Determine the (x, y) coordinate at the center of the cell enclosing the given text.  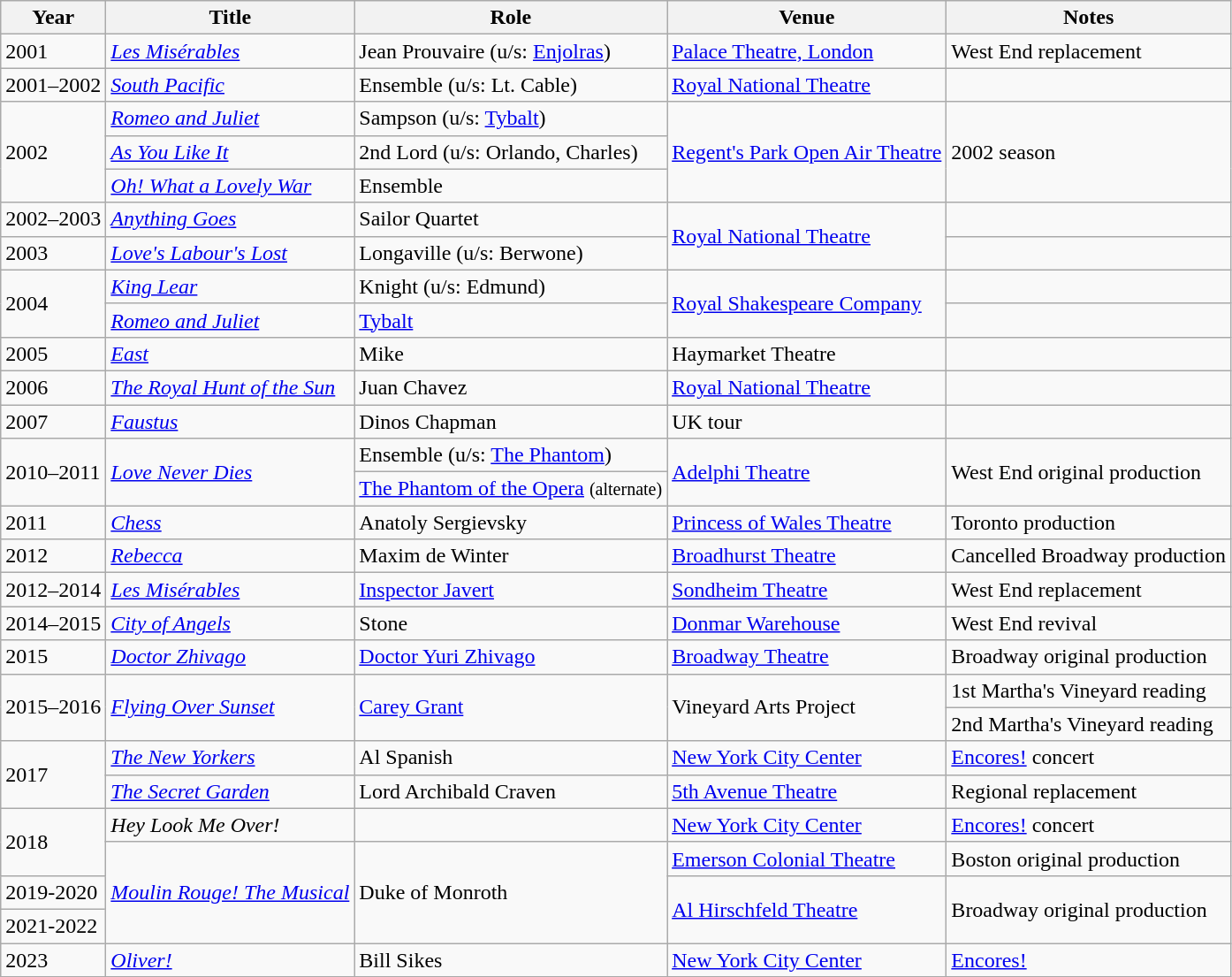
Ensemble (u/s: The Phantom) (511, 455)
Longaville (u/s: Berwone) (511, 253)
Ensemble (u/s: Lt. Cable) (511, 85)
2019-2020 (53, 892)
Rebecca (230, 556)
The Secret Garden (230, 791)
Venue (807, 18)
Boston original production (1089, 859)
Palace Theatre, London (807, 51)
Broadhurst Theatre (807, 556)
2005 (53, 354)
Broadway Theatre (807, 657)
As You Like It (230, 152)
Haymarket Theatre (807, 354)
Al Spanish (511, 758)
West End revival (1089, 623)
2nd Lord (u/s: Orlando, Charles) (511, 152)
East (230, 354)
Love's Labour's Lost (230, 253)
2011 (53, 523)
Jean Prouvaire (u/s: Enjolras) (511, 51)
2023 (53, 959)
Al Hirschfeld Theatre (807, 909)
2012 (53, 556)
Knight (u/s: Edmund) (511, 286)
2015–2016 (53, 707)
Lord Archibald Craven (511, 791)
5th Avenue Theatre (807, 791)
2003 (53, 253)
Carey Grant (511, 707)
The Phantom of the Opera (alternate) (511, 489)
2nd Martha's Vineyard reading (1089, 724)
Maxim de Winter (511, 556)
2021-2022 (53, 926)
Dinos Chapman (511, 422)
UK tour (807, 422)
Moulin Rouge! The Musical (230, 892)
2010–2011 (53, 472)
Princess of Wales Theatre (807, 523)
Sondheim Theatre (807, 590)
Faustus (230, 422)
Doctor Yuri Zhivago (511, 657)
2015 (53, 657)
Doctor Zhivago (230, 657)
Sampson (u/s: Tybalt) (511, 118)
Cancelled Broadway production (1089, 556)
2012–2014 (53, 590)
Chess (230, 523)
Role (511, 18)
Oliver! (230, 959)
Flying Over Sunset (230, 707)
Mike (511, 354)
Regent's Park Open Air Theatre (807, 152)
Inspector Javert (511, 590)
Hey Look Me Over! (230, 825)
Oh! What a Lovely War (230, 186)
South Pacific (230, 85)
Duke of Monroth (511, 892)
Toronto production (1089, 523)
Adelphi Theatre (807, 472)
Year (53, 18)
2001–2002 (53, 85)
Anything Goes (230, 219)
2002–2003 (53, 219)
Juan Chavez (511, 387)
Royal Shakespeare Company (807, 303)
City of Angels (230, 623)
2018 (53, 842)
Sailor Quartet (511, 219)
2001 (53, 51)
2004 (53, 303)
Anatoly Sergievsky (511, 523)
2006 (53, 387)
2002 (53, 152)
The Royal Hunt of the Sun (230, 387)
1st Martha's Vineyard reading (1089, 691)
Ensemble (511, 186)
Emerson Colonial Theatre (807, 859)
Vineyard Arts Project (807, 707)
Bill Sikes (511, 959)
2002 season (1089, 152)
Tybalt (511, 320)
2014–2015 (53, 623)
West End original production (1089, 472)
2017 (53, 775)
Regional replacement (1089, 791)
Donmar Warehouse (807, 623)
Encores! (1089, 959)
King Lear (230, 286)
Stone (511, 623)
Title (230, 18)
Love Never Dies (230, 472)
The New Yorkers (230, 758)
Notes (1089, 18)
2007 (53, 422)
